Pinpoint the cell where the given text exists, returning its [X, Y] midpoint coordinate. 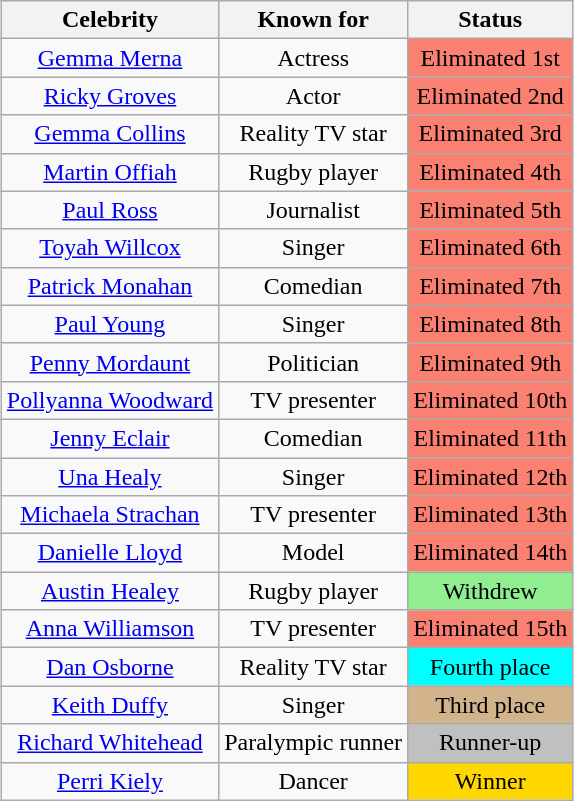
Patrick Monahan [110, 286]
Eliminated 1st [490, 58]
Una Healy [110, 477]
Eliminated 5th [490, 210]
Richard Whitehead [110, 743]
Eliminated 6th [490, 248]
Eliminated 7th [490, 286]
Eliminated 10th [490, 400]
Paul Ross [110, 210]
Politician [314, 362]
Pollyanna Woodward [110, 400]
Winner [490, 781]
Eliminated 8th [490, 324]
Fourth place [490, 667]
Gemma Merna [110, 58]
Anna Williamson [110, 629]
Gemma Collins [110, 134]
Keith Duffy [110, 705]
Eliminated 9th [490, 362]
Eliminated 2nd [490, 96]
Withdrew [490, 591]
Paul Young [110, 324]
Austin Healey [110, 591]
Danielle Lloyd [110, 553]
Eliminated 11th [490, 438]
Journalist [314, 210]
Model [314, 553]
Status [490, 20]
Eliminated 14th [490, 553]
Runner-up [490, 743]
Paralympic runner [314, 743]
Ricky Groves [110, 96]
Jenny Eclair [110, 438]
Eliminated 3rd [490, 134]
Martin Offiah [110, 172]
Toyah Willcox [110, 248]
Actress [314, 58]
Actor [314, 96]
Penny Mordaunt [110, 362]
Dan Osborne [110, 667]
Perri Kiely [110, 781]
Eliminated 13th [490, 515]
Celebrity [110, 20]
Eliminated 4th [490, 172]
Eliminated 15th [490, 629]
Dancer [314, 781]
Known for [314, 20]
Third place [490, 705]
Eliminated 12th [490, 477]
Michaela Strachan [110, 515]
